Find where the given text appears and provide that cell's center as [X, Y] coordinate. 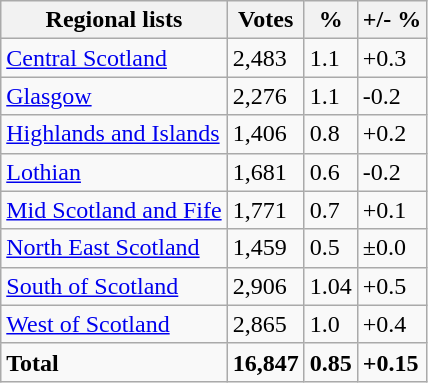
2,276 [266, 96]
1.0 [330, 324]
+0.5 [392, 286]
16,847 [266, 362]
Central Scotland [114, 58]
Total [114, 362]
1.04 [330, 286]
2,483 [266, 58]
0.6 [330, 172]
0.85 [330, 362]
Votes [266, 20]
+0.2 [392, 134]
+/- % [392, 20]
+0.1 [392, 210]
Regional lists [114, 20]
+0.15 [392, 362]
South of Scotland [114, 286]
Lothian [114, 172]
0.7 [330, 210]
2,865 [266, 324]
0.8 [330, 134]
±0.0 [392, 248]
2,906 [266, 286]
1,459 [266, 248]
+0.4 [392, 324]
% [330, 20]
Highlands and Islands [114, 134]
+0.3 [392, 58]
0.5 [330, 248]
North East Scotland [114, 248]
1,681 [266, 172]
Mid Scotland and Fife [114, 210]
1,406 [266, 134]
1,771 [266, 210]
West of Scotland [114, 324]
Glasgow [114, 96]
